From the cell containing the given text, extract its center point as [x, y] coordinate. 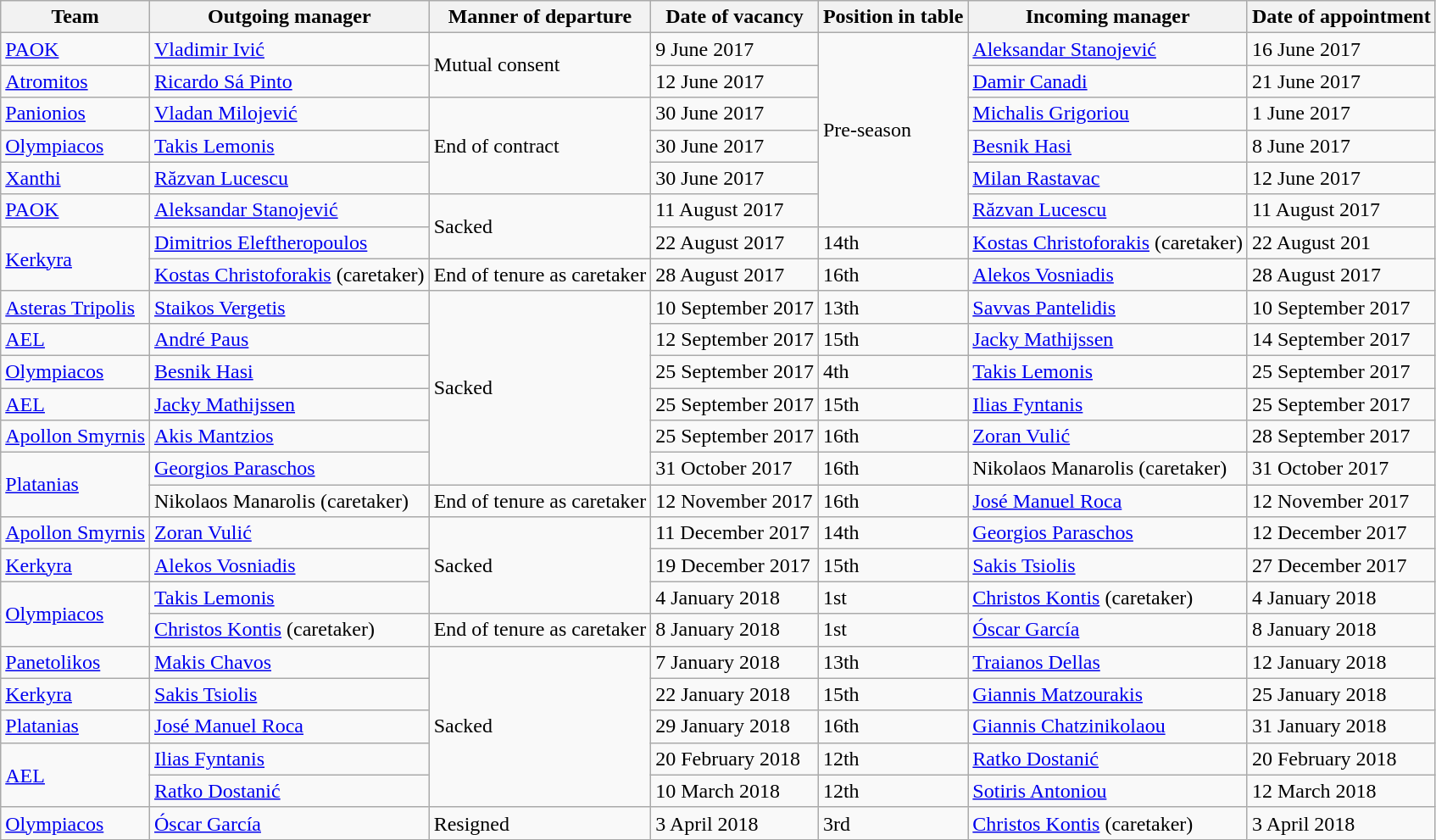
Ricardo Sá Pinto [290, 81]
Vladimir Ivić [290, 49]
16 June 2017 [1341, 49]
Savvas Pantelidis [1108, 307]
9 June 2017 [735, 49]
Position in table [893, 17]
3rd [893, 823]
12 December 2017 [1341, 533]
André Paus [290, 339]
Milan Rastavac [1108, 178]
7 January 2018 [735, 662]
Vladan Milojević [290, 114]
Outgoing manager [290, 17]
Akis Mantzios [290, 437]
8 June 2017 [1341, 146]
14 September 2017 [1341, 339]
Giannis Chatzinikolaou [1108, 726]
12 March 2018 [1341, 791]
12 September 2017 [735, 339]
Panionios [75, 114]
Team [75, 17]
31 January 2018 [1341, 726]
Manner of departure [540, 17]
Date of appointment [1341, 17]
Asteras Tripolis [75, 307]
Michalis Grigoriou [1108, 114]
Dimitrios Eleftheropoulos [290, 242]
19 December 2017 [735, 565]
10 March 2018 [735, 791]
28 September 2017 [1341, 437]
Mutual consent [540, 65]
Staikos Vergetis [290, 307]
Damir Canadi [1108, 81]
29 January 2018 [735, 726]
Resigned [540, 823]
Panetolikos [75, 662]
1 June 2017 [1341, 114]
Pre-season [893, 130]
Sotiris Antoniou [1108, 791]
22 August 2017 [735, 242]
Incoming manager [1108, 17]
25 January 2018 [1341, 694]
11 December 2017 [735, 533]
Xanthi [75, 178]
21 June 2017 [1341, 81]
Giannis Matzourakis [1108, 694]
Date of vacancy [735, 17]
27 December 2017 [1341, 565]
Atromitos [75, 81]
Makis Chavos [290, 662]
End of contract [540, 146]
22 August 201 [1341, 242]
Traianos Dellas [1108, 662]
12 January 2018 [1341, 662]
22 January 2018 [735, 694]
4th [893, 371]
